For the text-containing cell, return its midpoint in [X, Y] coordinate format. 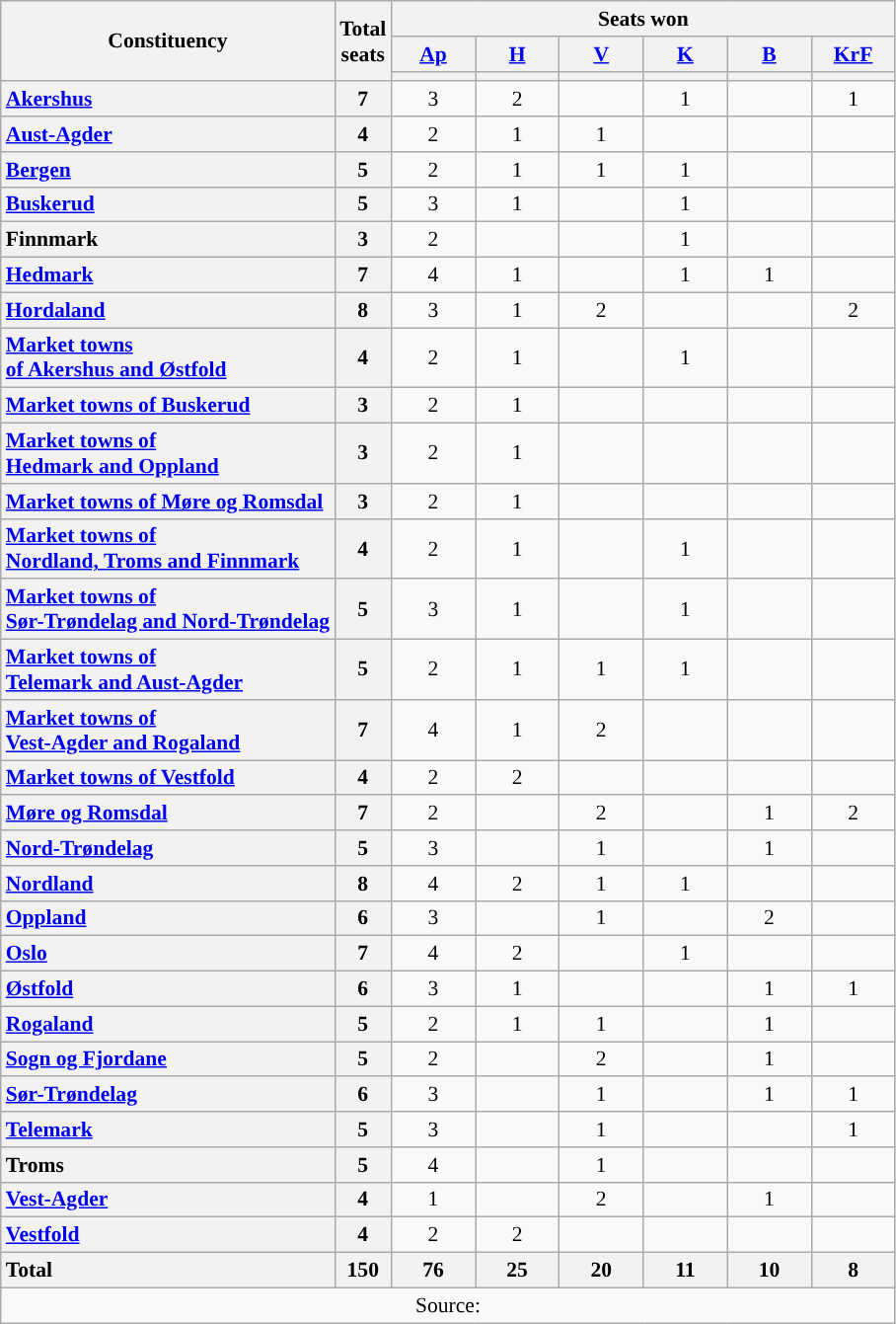
Total [168, 1271]
Østfold [168, 989]
Totalseats [363, 41]
Market towns ofVest-Agder and Rogaland [168, 731]
11 [685, 1271]
Møre og Romsdal [168, 814]
Constituency [168, 41]
Vestfold [168, 1235]
B [770, 54]
Market townsof Akershus and Østfold [168, 357]
Source: [448, 1305]
Market towns of Vestfold [168, 778]
KrF [853, 54]
Oppland [168, 918]
Market towns ofTelemark and Aust-Agder [168, 669]
Market towns of Møre og Romsdal [168, 502]
Seats won [643, 19]
V [602, 54]
25 [517, 1271]
150 [363, 1271]
Aust-Agder [168, 134]
Vest-Agder [168, 1200]
Ap [432, 54]
Nord-Trøndelag [168, 848]
Nordland [168, 884]
76 [432, 1271]
Market towns ofHedmark and Oppland [168, 454]
Sogn og Fjordane [168, 1059]
Buskerud [168, 204]
Telemark [168, 1129]
Hedmark [168, 275]
Rogaland [168, 1024]
Market towns ofSør-Trøndelag and Nord-Trøndelag [168, 610]
Sør-Trøndelag [168, 1095]
Bergen [168, 170]
20 [602, 1271]
10 [770, 1271]
Akershus [168, 100]
H [517, 54]
Finnmark [168, 240]
K [685, 54]
Troms [168, 1165]
Hordaland [168, 310]
Market towns of Buskerud [168, 406]
Oslo [168, 954]
Market towns ofNordland, Troms and Finnmark [168, 549]
